Output the (x, y) coordinate of the center of the cell containing the given text.  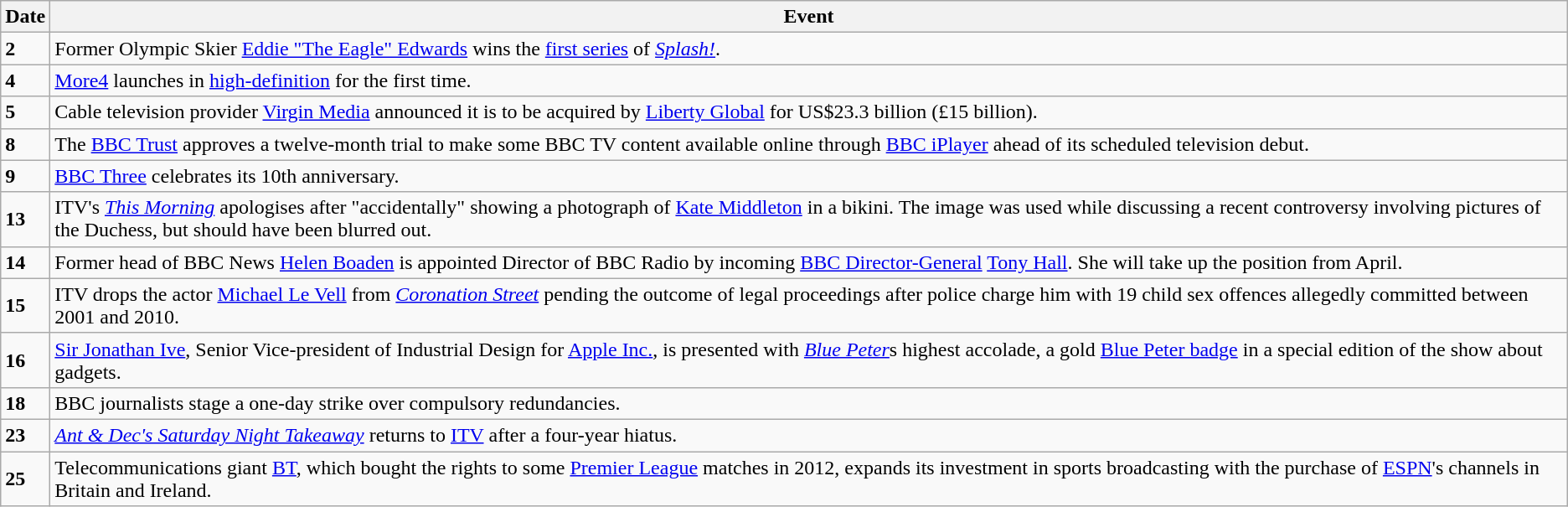
BBC Three celebrates its 10th anniversary. (809, 176)
8 (25, 144)
Former Olympic Skier Eddie "The Eagle" Edwards wins the first series of Splash!. (809, 49)
16 (25, 360)
13 (25, 220)
More4 launches in high-definition for the first time. (809, 80)
5 (25, 112)
18 (25, 403)
Ant & Dec's Saturday Night Takeaway returns to ITV after a four-year hiatus. (809, 435)
2 (25, 49)
BBC journalists stage a one-day strike over compulsory redundancies. (809, 403)
Cable television provider Virgin Media announced it is to be acquired by Liberty Global for US$23.3 billion (£15 billion). (809, 112)
Date (25, 17)
4 (25, 80)
The BBC Trust approves a twelve-month trial to make some BBC TV content available online through BBC iPlayer ahead of its scheduled television debut. (809, 144)
Event (809, 17)
25 (25, 478)
15 (25, 305)
9 (25, 176)
23 (25, 435)
14 (25, 262)
